Return the [x, y] coordinate for the center point of the cell that contains the specified text.  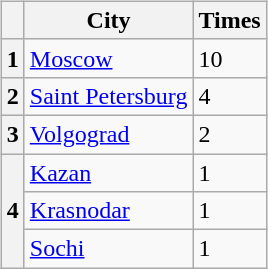
Times [230, 20]
Sochi [108, 249]
10 [230, 58]
Volgograd [108, 134]
Krasnodar [108, 211]
Kazan [108, 173]
Saint Petersburg [108, 96]
3 [12, 134]
Moscow [108, 58]
City [108, 20]
